For the text-containing cell, return its midpoint in (X, Y) coordinate format. 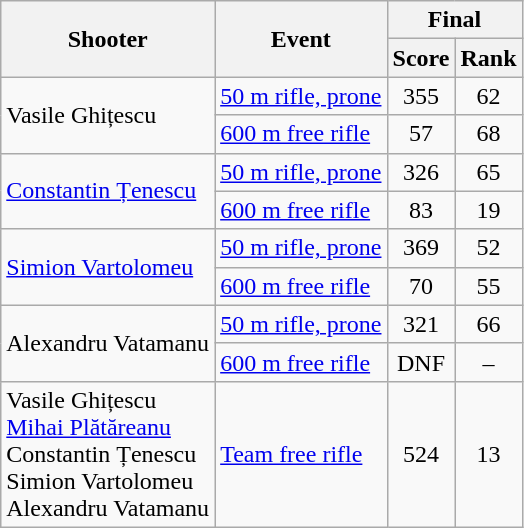
Constantin Țenescu (108, 191)
52 (488, 248)
13 (488, 454)
– (488, 362)
Rank (488, 58)
19 (488, 210)
55 (488, 286)
57 (421, 134)
Simion Vartolomeu (108, 267)
Vasile Ghițescu (108, 115)
Team free rifle (301, 454)
70 (421, 286)
Final (454, 20)
66 (488, 324)
Score (421, 58)
68 (488, 134)
369 (421, 248)
DNF (421, 362)
326 (421, 172)
Alexandru Vatamanu (108, 343)
Shooter (108, 39)
Event (301, 39)
62 (488, 96)
524 (421, 454)
83 (421, 210)
65 (488, 172)
355 (421, 96)
321 (421, 324)
Vasile Ghițescu Mihai Plătăreanu Constantin Țenescu Simion Vartolomeu Alexandru Vatamanu (108, 454)
